Determine the [x, y] coordinate at the center of the cell enclosing the given text.  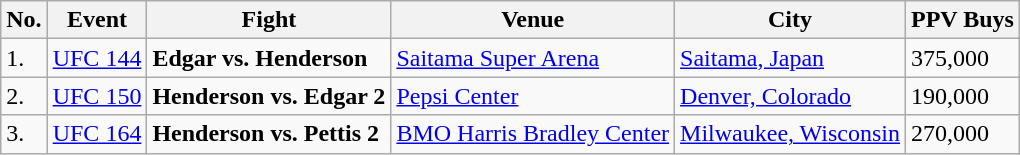
No. [24, 20]
Saitama Super Arena [533, 58]
Denver, Colorado [790, 96]
Pepsi Center [533, 96]
UFC 144 [97, 58]
Fight [269, 20]
270,000 [963, 134]
City [790, 20]
PPV Buys [963, 20]
2. [24, 96]
Milwaukee, Wisconsin [790, 134]
Henderson vs. Edgar 2 [269, 96]
UFC 164 [97, 134]
Venue [533, 20]
190,000 [963, 96]
1. [24, 58]
3. [24, 134]
UFC 150 [97, 96]
Edgar vs. Henderson [269, 58]
BMO Harris Bradley Center [533, 134]
Event [97, 20]
375,000 [963, 58]
Henderson vs. Pettis 2 [269, 134]
Saitama, Japan [790, 58]
